Output the (X, Y) coordinate of the center of the cell containing the given text.  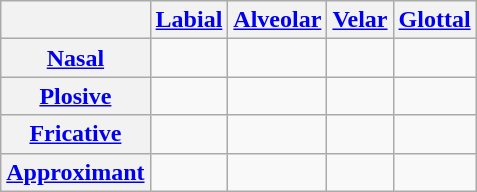
Alveolar (278, 20)
Nasal (76, 58)
Plosive (76, 96)
Glottal (434, 20)
Approximant (76, 172)
Labial (189, 20)
Fricative (76, 134)
Velar (360, 20)
